Provide the (X, Y) coordinate of the cell's center where the given text is located.  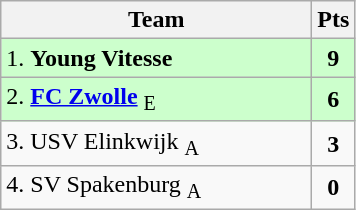
6 (334, 99)
0 (334, 188)
3 (334, 143)
Pts (334, 20)
4. SV Spakenburg A (156, 188)
2. FC Zwolle E (156, 99)
9 (334, 58)
3. USV Elinkwijk A (156, 143)
Team (156, 20)
1. Young Vitesse (156, 58)
